Output the [x, y] coordinate of the center of the cell containing the given text.  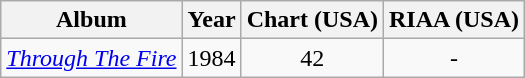
- [454, 58]
Album [92, 20]
Chart (USA) [312, 20]
Through The Fire [92, 58]
42 [312, 58]
RIAA (USA) [454, 20]
1984 [212, 58]
Year [212, 20]
